Determine the (X, Y) coordinate at the center of the cell enclosing the given text.  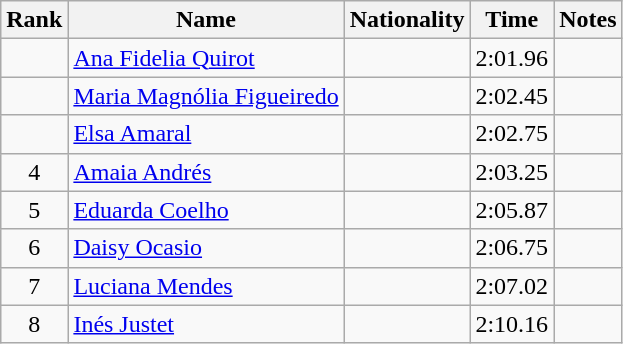
2:01.96 (512, 58)
Daisy Ocasio (206, 248)
Maria Magnólia Figueiredo (206, 96)
Inés Justet (206, 324)
Time (512, 20)
Nationality (407, 20)
2:03.25 (512, 172)
4 (34, 172)
2:10.16 (512, 324)
Ana Fidelia Quirot (206, 58)
5 (34, 210)
Luciana Mendes (206, 286)
6 (34, 248)
2:02.75 (512, 134)
7 (34, 286)
8 (34, 324)
Amaia Andrés (206, 172)
2:07.02 (512, 286)
Elsa Amaral (206, 134)
Name (206, 20)
2:05.87 (512, 210)
2:06.75 (512, 248)
Notes (588, 20)
Rank (34, 20)
2:02.45 (512, 96)
Eduarda Coelho (206, 210)
